Scan for the cell matching the given text and deliver its (x, y) coordinate at center. 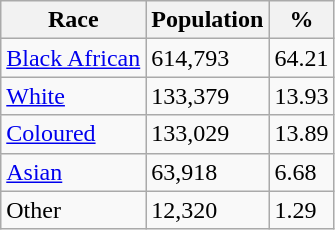
13.89 (302, 134)
64.21 (302, 58)
614,793 (208, 58)
63,918 (208, 172)
Other (74, 210)
13.93 (302, 96)
Race (74, 20)
White (74, 96)
1.29 (302, 210)
% (302, 20)
Coloured (74, 134)
6.68 (302, 172)
Population (208, 20)
133,029 (208, 134)
Black African (74, 58)
133,379 (208, 96)
Asian (74, 172)
12,320 (208, 210)
